Pinpoint the cell where the given text exists, returning its (x, y) midpoint coordinate. 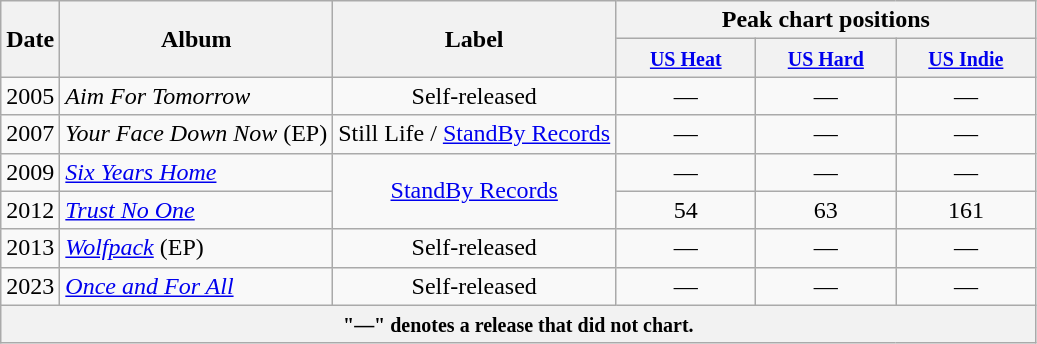
StandBy Records (474, 191)
Once and For All (196, 286)
Label (474, 39)
Aim For Tomorrow (196, 96)
Peak chart positions (826, 20)
US Hard (826, 58)
Your Face Down Now (EP) (196, 134)
Album (196, 39)
161 (966, 210)
2023 (30, 286)
Still Life / StandBy Records (474, 134)
2007 (30, 134)
2009 (30, 172)
63 (826, 210)
"—" denotes a release that did not chart. (518, 324)
2013 (30, 248)
Six Years Home (196, 172)
54 (686, 210)
Date (30, 39)
Wolfpack (EP) (196, 248)
US Heat (686, 58)
US Indie (966, 58)
Trust No One (196, 210)
2012 (30, 210)
2005 (30, 96)
